Pinpoint the cell where the given text exists, returning its (X, Y) midpoint coordinate. 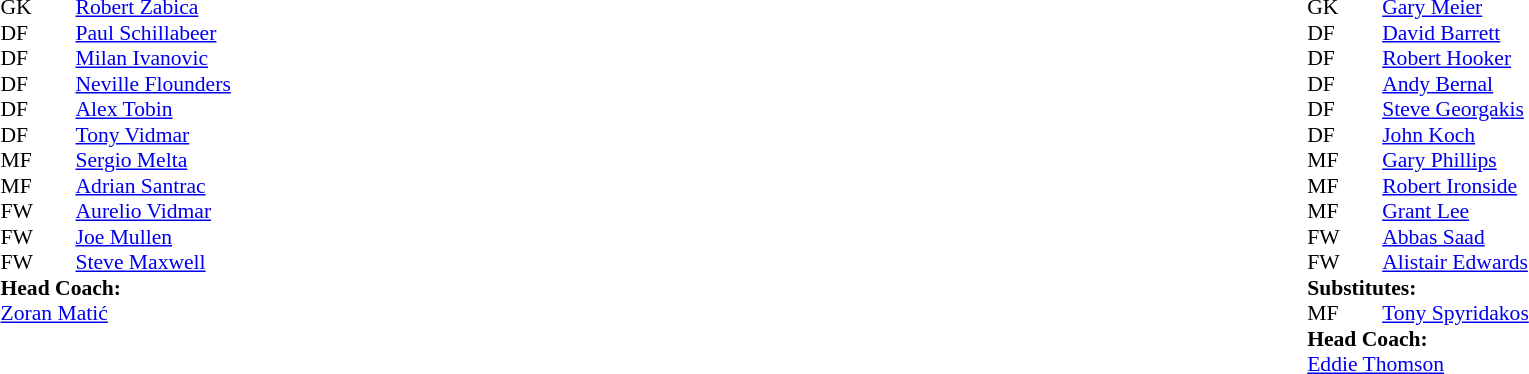
Abbas Saad (1456, 237)
Aurelio Vidmar (154, 211)
Tony Spyridakos (1456, 313)
Neville Flounders (154, 84)
Substitutes: (1418, 288)
Joe Mullen (154, 237)
Andy Bernal (1456, 84)
Robert Hooker (1456, 59)
Tony Vidmar (154, 135)
Milan Ivanovic (154, 59)
David Barrett (1456, 33)
Steve Georgakis (1456, 109)
Gary Phillips (1456, 161)
Adrian Santrac (154, 186)
Zoran Matić (115, 313)
Sergio Melta (154, 161)
Grant Lee (1456, 211)
Paul Schillabeer (154, 33)
Alistair Edwards (1456, 263)
Steve Maxwell (154, 263)
Robert Ironside (1456, 186)
Alex Tobin (154, 109)
John Koch (1456, 135)
